Find where the given text appears and provide that cell's center as (x, y) coordinate. 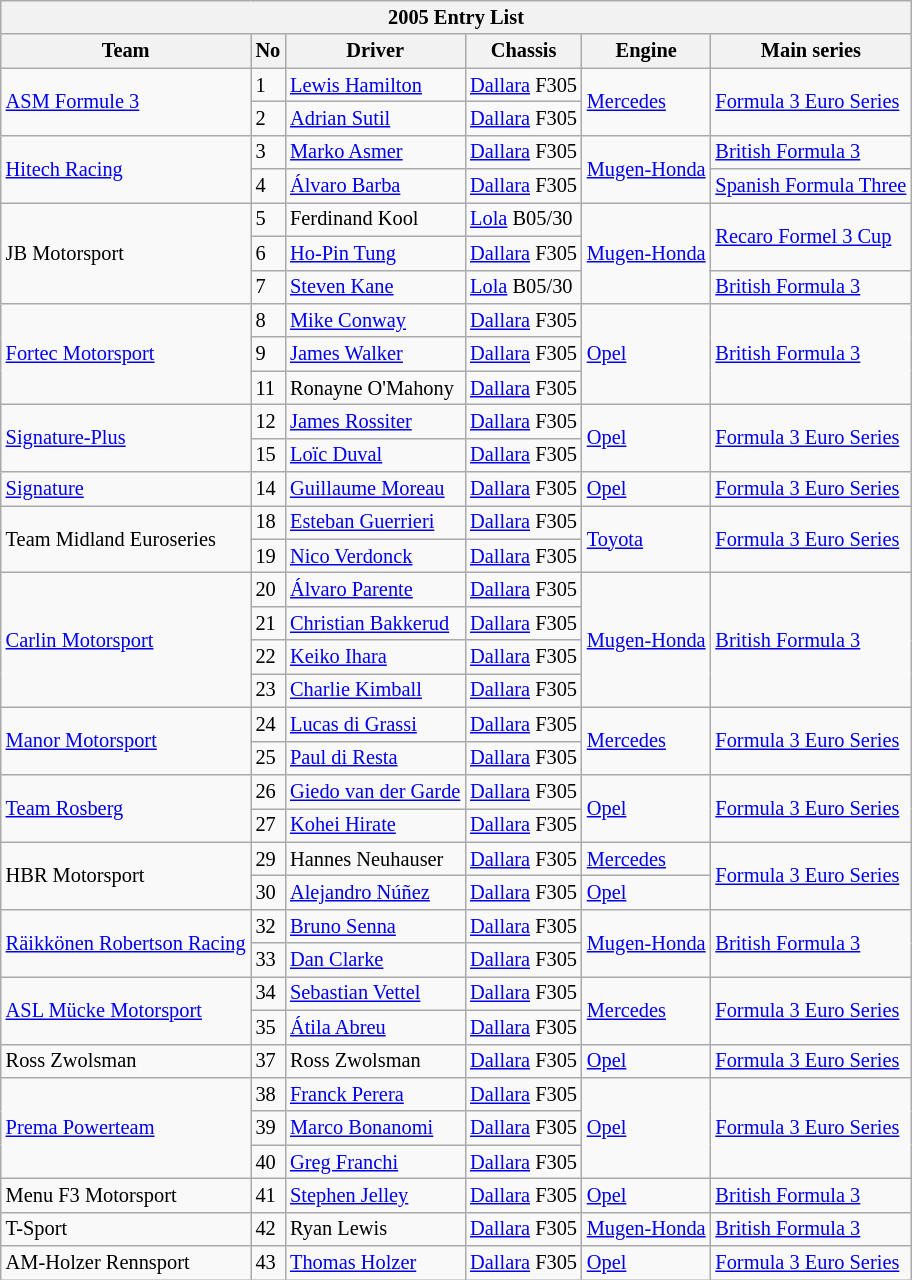
21 (268, 623)
12 (268, 421)
Ferdinand Kool (375, 219)
11 (268, 388)
Signature (126, 489)
22 (268, 657)
Nico Verdonck (375, 556)
Álvaro Barba (375, 186)
7 (268, 287)
T-Sport (126, 1229)
Giedo van der Garde (375, 791)
Keiko Ihara (375, 657)
Carlin Motorsport (126, 640)
Prema Powerteam (126, 1128)
29 (268, 859)
Lucas di Grassi (375, 724)
James Walker (375, 354)
Räikkönen Robertson Racing (126, 942)
Ho-Pin Tung (375, 253)
No (268, 51)
Átila Abreu (375, 1027)
Adrian Sutil (375, 118)
Team Rosberg (126, 808)
Marko Asmer (375, 152)
Hannes Neuhauser (375, 859)
27 (268, 825)
40 (268, 1162)
41 (268, 1195)
Team (126, 51)
2 (268, 118)
9 (268, 354)
Team Midland Euroseries (126, 538)
Hitech Racing (126, 168)
Christian Bakkerud (375, 623)
AM-Holzer Rennsport (126, 1263)
4 (268, 186)
Dan Clarke (375, 960)
14 (268, 489)
43 (268, 1263)
5 (268, 219)
Recaro Formel 3 Cup (810, 236)
Charlie Kimball (375, 690)
2005 Entry List (456, 17)
ASM Formule 3 (126, 102)
Stephen Jelley (375, 1195)
24 (268, 724)
James Rossiter (375, 421)
Signature-Plus (126, 438)
33 (268, 960)
HBR Motorsport (126, 876)
Ronayne O'Mahony (375, 388)
ASL Mücke Motorsport (126, 1010)
Main series (810, 51)
Sebastian Vettel (375, 993)
Guillaume Moreau (375, 489)
38 (268, 1094)
Ryan Lewis (375, 1229)
26 (268, 791)
18 (268, 522)
1 (268, 85)
20 (268, 589)
Thomas Holzer (375, 1263)
19 (268, 556)
Bruno Senna (375, 926)
Greg Franchi (375, 1162)
42 (268, 1229)
Franck Perera (375, 1094)
8 (268, 320)
JB Motorsport (126, 252)
30 (268, 892)
Alejandro Núñez (375, 892)
Fortec Motorsport (126, 354)
Engine (646, 51)
25 (268, 758)
Toyota (646, 538)
Lewis Hamilton (375, 85)
34 (268, 993)
Driver (375, 51)
Chassis (524, 51)
Spanish Formula Three (810, 186)
15 (268, 455)
Marco Bonanomi (375, 1128)
Esteban Guerrieri (375, 522)
35 (268, 1027)
Steven Kane (375, 287)
23 (268, 690)
Manor Motorsport (126, 740)
Álvaro Parente (375, 589)
Loïc Duval (375, 455)
39 (268, 1128)
3 (268, 152)
37 (268, 1061)
Menu F3 Motorsport (126, 1195)
32 (268, 926)
Paul di Resta (375, 758)
Kohei Hirate (375, 825)
6 (268, 253)
Mike Conway (375, 320)
